Return (x, y) of the center of cell containing provided text 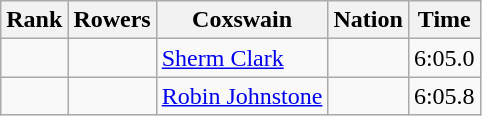
6:05.0 (444, 58)
Sherm Clark (242, 58)
Time (444, 20)
Nation (368, 20)
6:05.8 (444, 96)
Rowers (112, 20)
Coxswain (242, 20)
Rank (34, 20)
Robin Johnstone (242, 96)
